Extract the (X, Y) coordinate from the center of the cell holding the provided text.  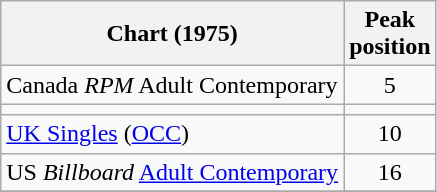
UK Singles (OCC) (172, 134)
10 (390, 134)
Peakposition (390, 34)
US Billboard Adult Contemporary (172, 172)
16 (390, 172)
5 (390, 85)
Canada RPM Adult Contemporary (172, 85)
Chart (1975) (172, 34)
